From the cell containing the given text, extract its center point as [x, y] coordinate. 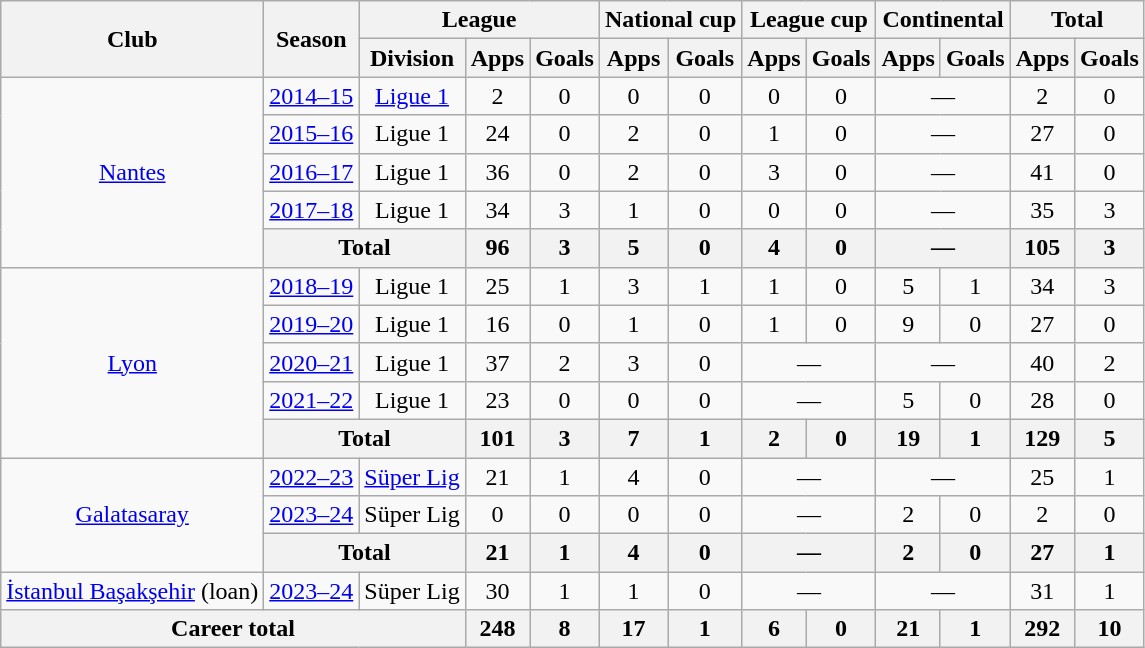
Division [412, 58]
Continental [943, 20]
8 [565, 629]
37 [497, 362]
10 [1110, 629]
16 [497, 324]
30 [497, 591]
96 [497, 248]
2016–17 [312, 172]
129 [1042, 438]
2022–23 [312, 477]
28 [1042, 400]
31 [1042, 591]
248 [497, 629]
35 [1042, 210]
Lyon [132, 362]
2017–18 [312, 210]
2014–15 [312, 96]
36 [497, 172]
292 [1042, 629]
6 [774, 629]
National cup [670, 20]
Career total [233, 629]
41 [1042, 172]
101 [497, 438]
24 [497, 134]
40 [1042, 362]
İstanbul Başakşehir (loan) [132, 591]
7 [633, 438]
2021–22 [312, 400]
2020–21 [312, 362]
Club [132, 39]
105 [1042, 248]
Galatasaray [132, 515]
17 [633, 629]
Nantes [132, 172]
League [480, 20]
9 [908, 324]
23 [497, 400]
19 [908, 438]
League cup [809, 20]
2019–20 [312, 324]
Season [312, 39]
2018–19 [312, 286]
2015–16 [312, 134]
